For the text-containing cell, return its midpoint in [x, y] coordinate format. 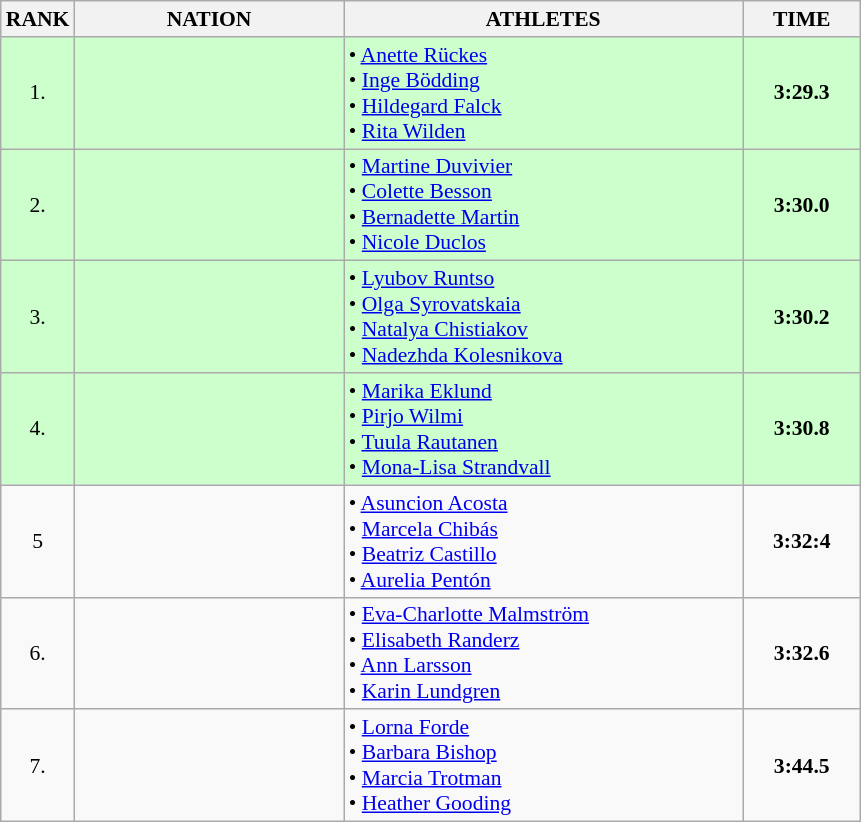
3:32.6 [802, 653]
7. [38, 766]
5 [38, 541]
6. [38, 653]
• Asuncion Acosta• Marcela Chibás• Beatriz Castillo• Aurelia Pentón [544, 541]
3:44.5 [802, 766]
• Eva-Charlotte Malmström• Elisabeth Randerz• Ann Larsson• Karin Lundgren [544, 653]
• Anette Rückes• Inge Bödding• Hildegard Falck• Rita Wilden [544, 93]
• Lorna Forde• Barbara Bishop• Marcia Trotman• Heather Gooding [544, 766]
3:29.3 [802, 93]
3:30.8 [802, 429]
2. [38, 205]
• Marika Eklund• Pirjo Wilmi• Tuula Rautanen• Mona-Lisa Strandvall [544, 429]
RANK [38, 19]
3:30.2 [802, 317]
1. [38, 93]
3. [38, 317]
4. [38, 429]
• Martine Duvivier• Colette Besson• Bernadette Martin• Nicole Duclos [544, 205]
3:32:4 [802, 541]
NATION [208, 19]
3:30.0 [802, 205]
ATHLETES [544, 19]
• Lyubov Runtso• Olga Syrovatskaia• Natalya Chistiakov• Nadezhda Kolesnikova [544, 317]
TIME [802, 19]
